Provide the [X, Y] coordinate of the cell's center where the given text is located.  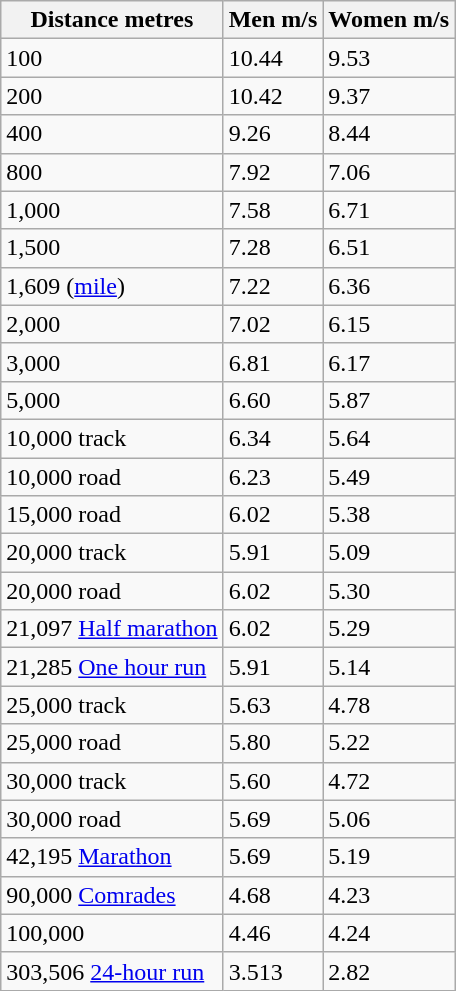
4.78 [389, 705]
1,500 [112, 248]
6.36 [389, 286]
5.29 [389, 629]
21,097 Half marathon [112, 629]
4.68 [273, 895]
15,000 road [112, 515]
5,000 [112, 400]
7.06 [389, 172]
6.51 [389, 248]
1,609 (mile) [112, 286]
8.44 [389, 134]
3.513 [273, 971]
9.53 [389, 58]
5.14 [389, 667]
Women m/s [389, 20]
1,000 [112, 210]
25,000 road [112, 743]
800 [112, 172]
200 [112, 96]
303,506 24-hour run [112, 971]
4.72 [389, 781]
100,000 [112, 933]
3,000 [112, 362]
21,285 One hour run [112, 667]
5.80 [273, 743]
6.81 [273, 362]
5.09 [389, 553]
Distance metres [112, 20]
2,000 [112, 324]
10.44 [273, 58]
25,000 track [112, 705]
5.06 [389, 819]
7.58 [273, 210]
4.24 [389, 933]
30,000 track [112, 781]
6.23 [273, 477]
20,000 track [112, 553]
7.02 [273, 324]
42,195 Marathon [112, 857]
6.34 [273, 438]
6.17 [389, 362]
10,000 road [112, 477]
10,000 track [112, 438]
5.19 [389, 857]
30,000 road [112, 819]
100 [112, 58]
9.37 [389, 96]
20,000 road [112, 591]
9.26 [273, 134]
5.87 [389, 400]
5.64 [389, 438]
5.60 [273, 781]
5.49 [389, 477]
10.42 [273, 96]
4.46 [273, 933]
5.38 [389, 515]
5.30 [389, 591]
2.82 [389, 971]
6.71 [389, 210]
6.60 [273, 400]
6.15 [389, 324]
5.63 [273, 705]
7.22 [273, 286]
90,000 Comrades [112, 895]
Men m/s [273, 20]
7.28 [273, 248]
7.92 [273, 172]
4.23 [389, 895]
5.22 [389, 743]
400 [112, 134]
